Identify which cell holds the provided text, then report its (x, y) central coordinate. 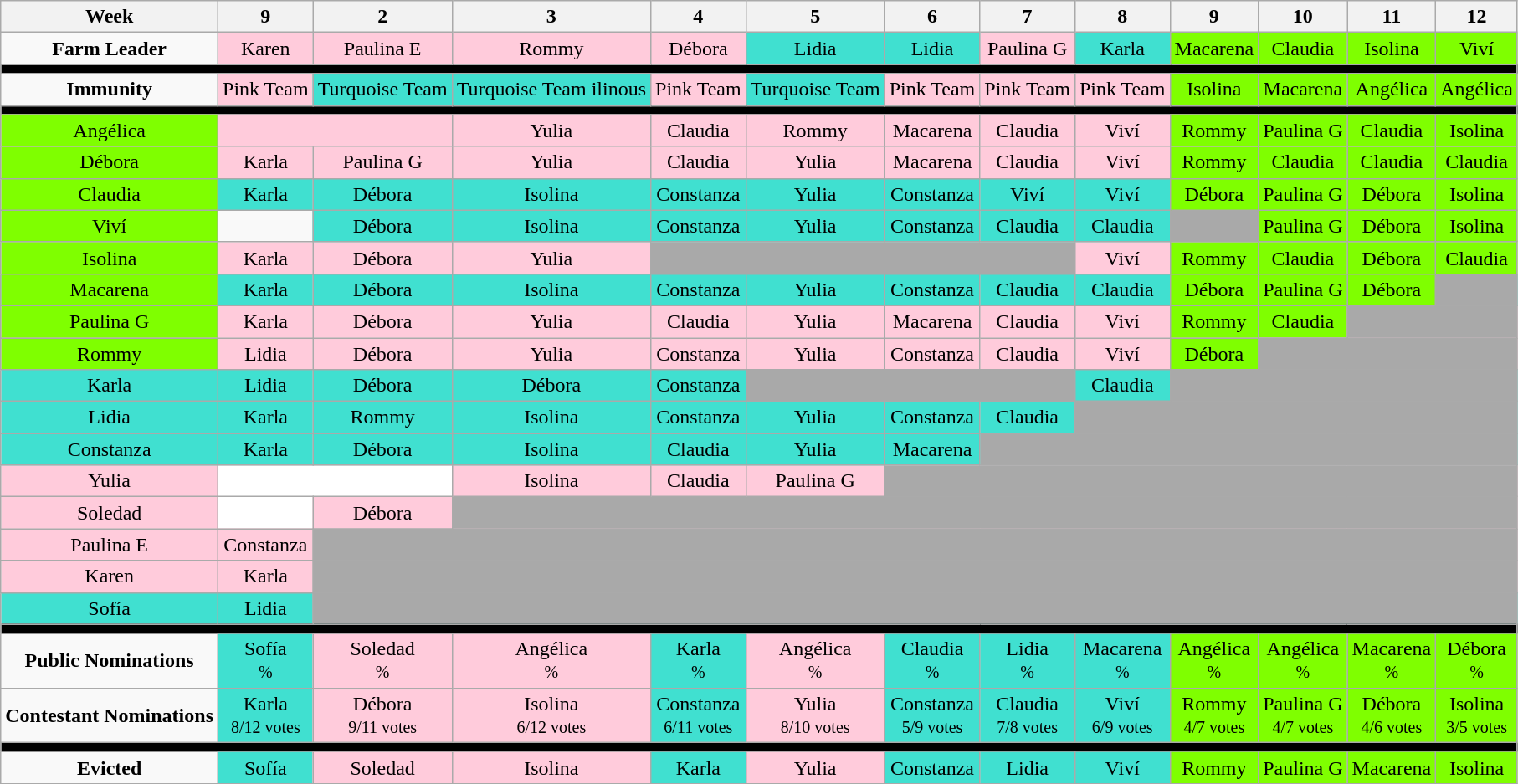
Constanza6/11 votes (699, 715)
2 (382, 17)
Contestant Nominations (110, 715)
Karla% (699, 661)
Week (110, 17)
Viví6/9 votes (1122, 715)
8 (1122, 17)
Soledad% (382, 661)
Paulina G4/7 votes (1303, 715)
10 (1303, 17)
Débora% (1477, 661)
Farm Leader (110, 49)
6 (932, 17)
Immunity (110, 90)
Isolina3/5 votes (1477, 715)
Débora4/6 votes (1392, 715)
11 (1392, 17)
Isolina6/12 votes (551, 715)
Claudia% (932, 661)
7 (1028, 17)
Constanza5/9 votes (932, 715)
4 (699, 17)
Yulia8/10 votes (815, 715)
Turquoise Team ilinous (551, 90)
Public Nominations (110, 661)
3 (551, 17)
12 (1477, 17)
5 (815, 17)
Karla8/12 votes (266, 715)
Débora9/11 votes (382, 715)
Sofía% (266, 661)
Lidia% (1028, 661)
Rommy4/7 votes (1214, 715)
Claudia7/8 votes (1028, 715)
Evicted (110, 767)
